Return (X, Y) of the center of cell containing provided text 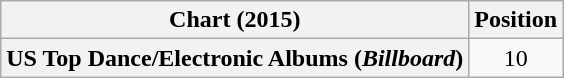
10 (516, 58)
Chart (2015) (235, 20)
US Top Dance/Electronic Albums (Billboard) (235, 58)
Position (516, 20)
